From the cell containing the given text, extract its center point as (x, y) coordinate. 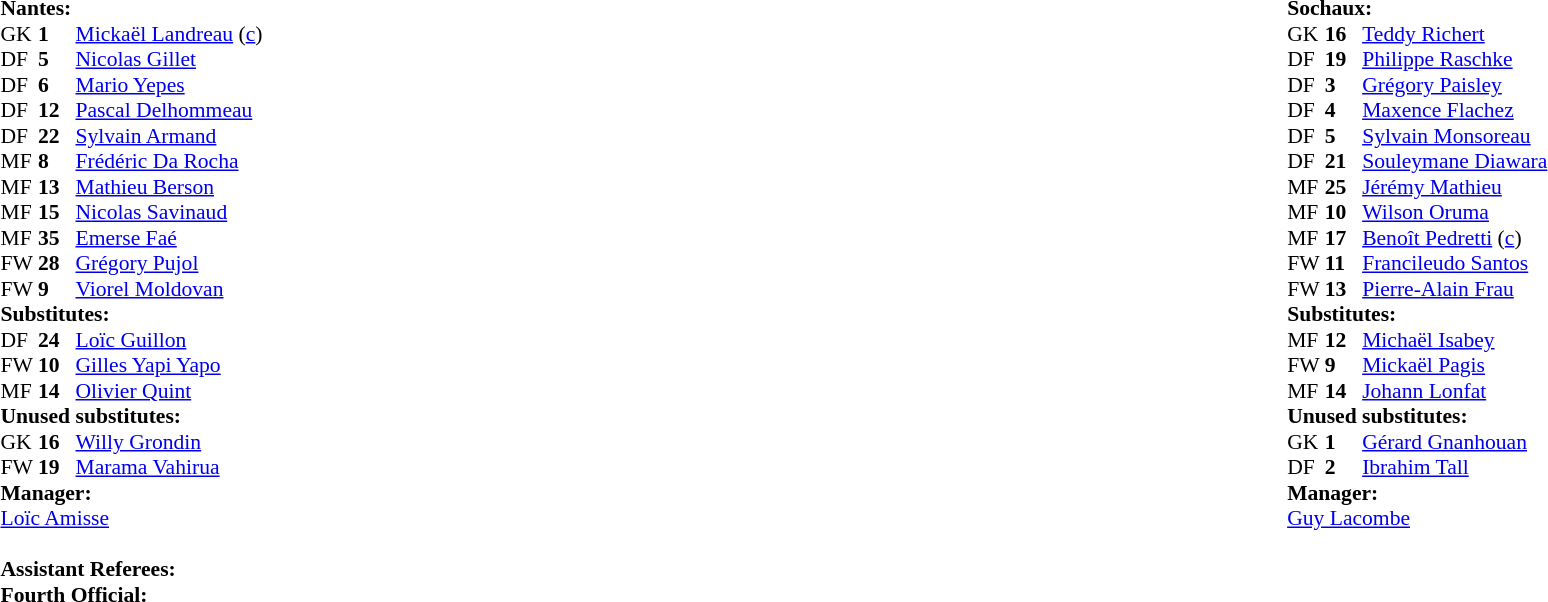
Sylvain Monsoreau (1454, 136)
Willy Grondin (170, 442)
Philippe Raschke (1454, 59)
Frédéric Da Rocha (170, 161)
Michaël Isabey (1454, 340)
25 (1344, 187)
3 (1344, 85)
Mathieu Berson (170, 187)
Teddy Richert (1454, 34)
Jérémy Mathieu (1454, 187)
Maxence Flachez (1454, 111)
28 (57, 263)
Nicolas Gillet (170, 59)
Olivier Quint (170, 391)
Benoît Pedretti (c) (1454, 238)
Gilles Yapi Yapo (170, 365)
Viorel Moldovan (170, 289)
35 (57, 238)
Pascal Delhommeau (170, 111)
Gérard Gnanhouan (1454, 442)
Guy Lacombe (1417, 519)
11 (1344, 263)
Mario Yepes (170, 85)
8 (57, 161)
Johann Lonfat (1454, 391)
Sylvain Armand (170, 136)
Emerse Faé (170, 238)
2 (1344, 467)
Wilson Oruma (1454, 213)
Marama Vahirua (170, 467)
Nicolas Savinaud (170, 213)
Souleymane Diawara (1454, 161)
Mickaël Landreau (c) (170, 34)
Loïc Guillon (170, 340)
Mickaël Pagis (1454, 365)
22 (57, 136)
24 (57, 340)
Pierre-Alain Frau (1454, 289)
15 (57, 213)
17 (1344, 238)
21 (1344, 161)
6 (57, 85)
Grégory Pujol (170, 263)
Ibrahim Tall (1454, 467)
4 (1344, 111)
Grégory Paisley (1454, 85)
Francileudo Santos (1454, 263)
